Locate the cell with the specified text and output its (X, Y) center coordinate. 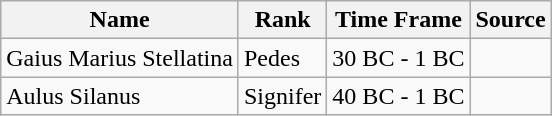
Pedes (282, 58)
Name (120, 20)
Source (510, 20)
Signifer (282, 96)
30 BC - 1 BC (398, 58)
40 BC - 1 BC (398, 96)
Gaius Marius Stellatina (120, 58)
Aulus Silanus (120, 96)
Rank (282, 20)
Time Frame (398, 20)
